Find where the given text appears and provide that cell's center as [x, y] coordinate. 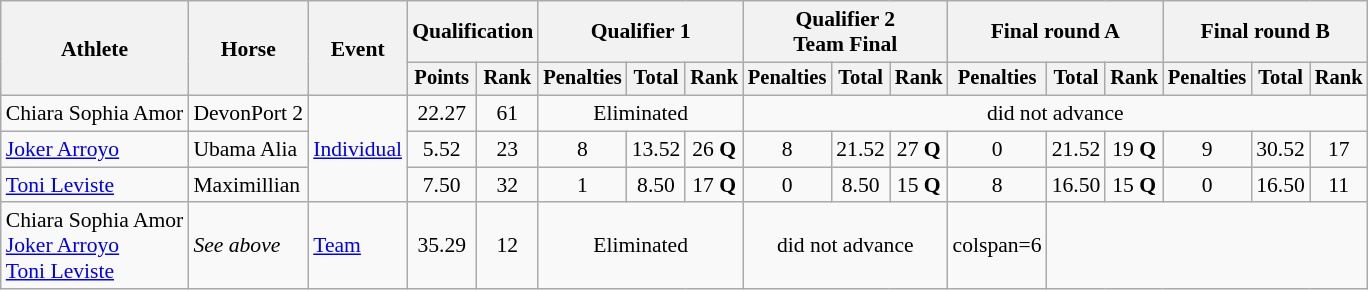
35.29 [442, 246]
Points [442, 79]
See above [248, 246]
26 Q [714, 150]
7.50 [442, 185]
Joker Arroyo [95, 150]
Qualification [472, 32]
27 Q [919, 150]
Maximillian [248, 185]
Toni Leviste [95, 185]
9 [1207, 150]
23 [507, 150]
5.52 [442, 150]
13.52 [656, 150]
colspan=6 [998, 246]
19 Q [1134, 150]
17 [1339, 150]
Individual [358, 150]
Final round A [1056, 32]
22.27 [442, 114]
12 [507, 246]
Final round B [1266, 32]
11 [1339, 185]
DevonPort 2 [248, 114]
17 Q [714, 185]
Event [358, 48]
30.52 [1280, 150]
61 [507, 114]
Chiara Sophia AmorJoker ArroyoToni Leviste [95, 246]
Team [358, 246]
1 [582, 185]
Qualifier 2Team Final [846, 32]
Ubama Alia [248, 150]
32 [507, 185]
Qualifier 1 [640, 32]
Horse [248, 48]
Chiara Sophia Amor [95, 114]
Athlete [95, 48]
